Find where the given text appears and provide that cell's center as (x, y) coordinate. 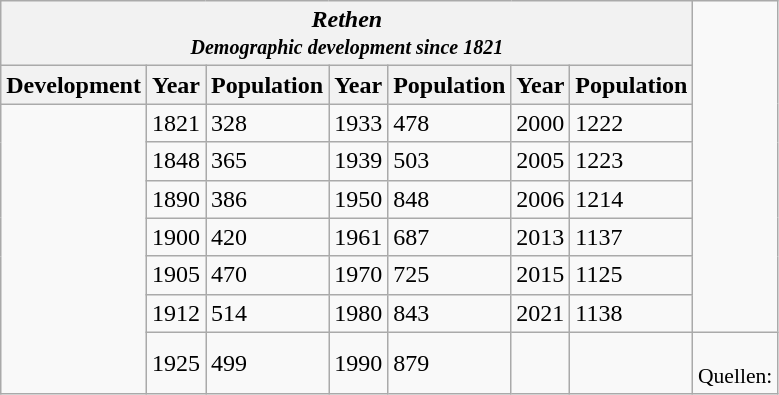
470 (268, 275)
2021 (540, 313)
1214 (632, 199)
1990 (358, 362)
687 (450, 237)
420 (268, 237)
1848 (176, 161)
2005 (540, 161)
1890 (176, 199)
1950 (358, 199)
1900 (176, 237)
328 (268, 123)
365 (268, 161)
1821 (176, 123)
478 (450, 123)
1912 (176, 313)
1905 (176, 275)
1933 (358, 123)
503 (450, 161)
1138 (632, 313)
879 (450, 362)
2006 (540, 199)
Quellen: (735, 362)
1925 (176, 362)
1980 (358, 313)
1137 (632, 237)
725 (450, 275)
2015 (540, 275)
843 (450, 313)
Development (74, 85)
1222 (632, 123)
2013 (540, 237)
1939 (358, 161)
1970 (358, 275)
514 (268, 313)
499 (268, 362)
1223 (632, 161)
848 (450, 199)
2000 (540, 123)
RethenDemographic development since 1821 (347, 34)
386 (268, 199)
1961 (358, 237)
1125 (632, 275)
